Scan for the cell matching the given text and deliver its [x, y] coordinate at center. 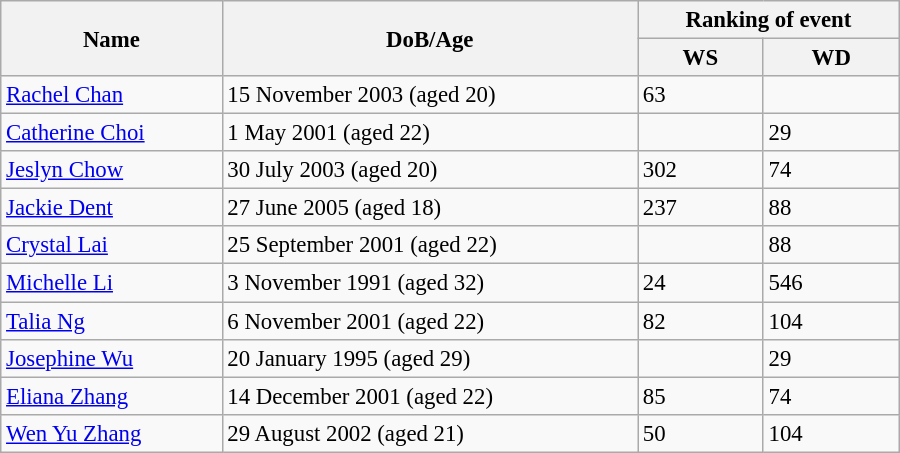
Michelle Li [112, 283]
302 [701, 170]
27 June 2005 (aged 18) [430, 208]
20 January 1995 (aged 29) [430, 358]
DoB/Age [430, 38]
546 [831, 283]
WS [701, 58]
63 [701, 95]
WD [831, 58]
Name [112, 38]
29 August 2002 (aged 21) [430, 433]
6 November 2001 (aged 22) [430, 321]
Jeslyn Chow [112, 170]
Rachel Chan [112, 95]
30 July 2003 (aged 20) [430, 170]
14 December 2001 (aged 22) [430, 396]
Josephine Wu [112, 358]
Eliana Zhang [112, 396]
82 [701, 321]
85 [701, 396]
Talia Ng [112, 321]
24 [701, 283]
15 November 2003 (aged 20) [430, 95]
Catherine Choi [112, 133]
3 November 1991 (aged 32) [430, 283]
1 May 2001 (aged 22) [430, 133]
Jackie Dent [112, 208]
Ranking of event [769, 20]
25 September 2001 (aged 22) [430, 245]
50 [701, 433]
237 [701, 208]
Wen Yu Zhang [112, 433]
Crystal Lai [112, 245]
